Determine the [x, y] coordinate at the center of the cell enclosing the given text.  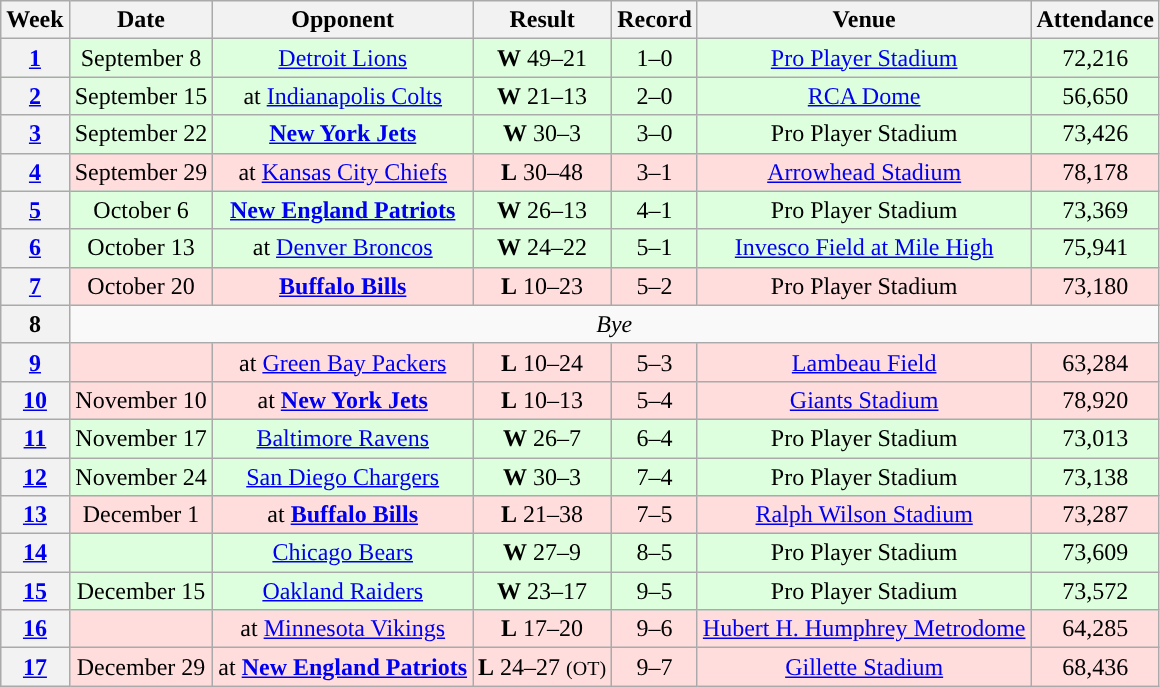
64,285 [1095, 629]
1–0 [655, 58]
73,369 [1095, 210]
7 [35, 286]
Hubert H. Humphrey Metrodome [864, 629]
RCA Dome [864, 96]
16 [35, 629]
November 17 [141, 438]
Ralph Wilson Stadium [864, 515]
9 [35, 362]
Baltimore Ravens [343, 438]
9–6 [655, 629]
Attendance [1095, 20]
December 1 [141, 515]
5 [35, 210]
1 [35, 58]
56,650 [1095, 96]
W 26–7 [542, 438]
11 [35, 438]
5–1 [655, 248]
L 21–38 [542, 515]
3–0 [655, 134]
12 [35, 477]
73,287 [1095, 515]
4–1 [655, 210]
Date [141, 20]
L 17–20 [542, 629]
6–4 [655, 438]
Detroit Lions [343, 58]
73,013 [1095, 438]
October 20 [141, 286]
8 [35, 324]
78,178 [1095, 172]
October 13 [141, 248]
17 [35, 667]
at Green Bay Packers [343, 362]
5–4 [655, 400]
W 27–9 [542, 553]
7–4 [655, 477]
2 [35, 96]
2–0 [655, 96]
Invesco Field at Mile High [864, 248]
San Diego Chargers [343, 477]
L 24–27 (OT) [542, 667]
3 [35, 134]
at Denver Broncos [343, 248]
73,138 [1095, 477]
W 49–21 [542, 58]
Gillette Stadium [864, 667]
at Buffalo Bills [343, 515]
at Kansas City Chiefs [343, 172]
73,572 [1095, 591]
W 26–13 [542, 210]
L 10–13 [542, 400]
L 10–23 [542, 286]
63,284 [1095, 362]
September 15 [141, 96]
December 29 [141, 667]
December 15 [141, 591]
New England Patriots [343, 210]
November 10 [141, 400]
9–7 [655, 667]
73,180 [1095, 286]
W 24–22 [542, 248]
Oakland Raiders [343, 591]
Opponent [343, 20]
September 29 [141, 172]
September 22 [141, 134]
Arrowhead Stadium [864, 172]
at New England Patriots [343, 667]
13 [35, 515]
73,609 [1095, 553]
72,216 [1095, 58]
8–5 [655, 553]
5–2 [655, 286]
15 [35, 591]
at Indianapolis Colts [343, 96]
L 30–48 [542, 172]
78,920 [1095, 400]
Record [655, 20]
10 [35, 400]
at New York Jets [343, 400]
October 6 [141, 210]
W 23–17 [542, 591]
7–5 [655, 515]
Giants Stadium [864, 400]
68,436 [1095, 667]
5–3 [655, 362]
75,941 [1095, 248]
3–1 [655, 172]
New York Jets [343, 134]
Week [35, 20]
Result [542, 20]
Venue [864, 20]
Lambeau Field [864, 362]
Bye [614, 324]
at Minnesota Vikings [343, 629]
September 8 [141, 58]
Buffalo Bills [343, 286]
73,426 [1095, 134]
W 21–13 [542, 96]
Chicago Bears [343, 553]
9–5 [655, 591]
6 [35, 248]
4 [35, 172]
November 24 [141, 477]
L 10–24 [542, 362]
14 [35, 553]
